Detect which cell encompasses the target text, then output its [x, y] center coordinate. 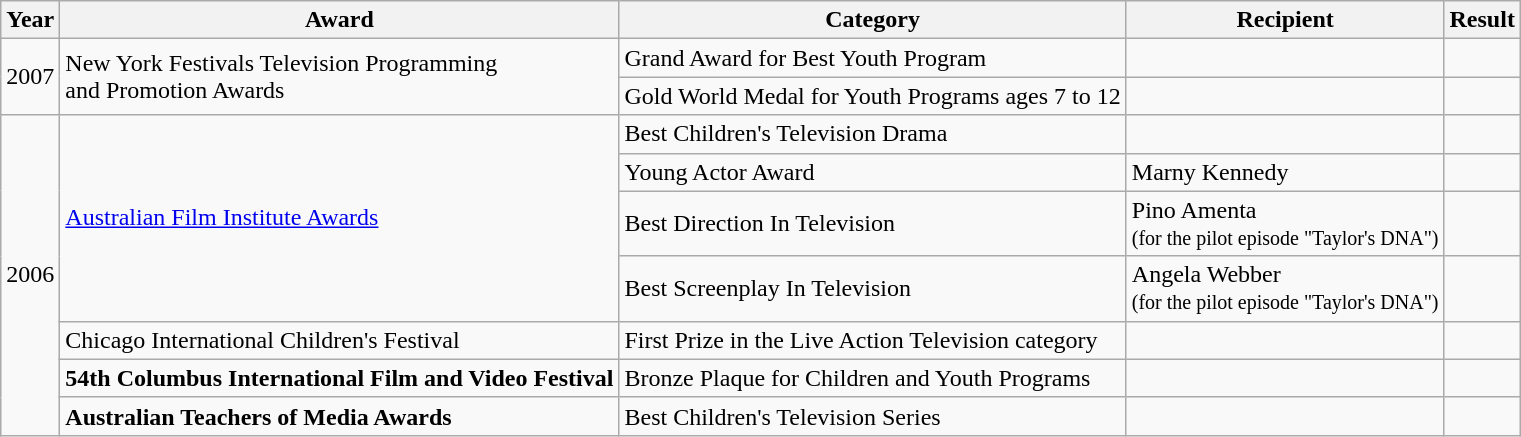
Young Actor Award [872, 172]
2007 [30, 77]
Gold World Medal for Youth Programs ages 7 to 12 [872, 96]
Award [340, 20]
Australian Teachers of Media Awards [340, 416]
Bronze Plaque for Children and Youth Programs [872, 378]
Best Screenplay In Television [872, 288]
Best Children's Television Series [872, 416]
Pino Amenta(for the pilot episode "Taylor's DNA") [1285, 224]
Marny Kennedy [1285, 172]
Year [30, 20]
Grand Award for Best Youth Program [872, 58]
54th Columbus International Film and Video Festival [340, 378]
Angela Webber(for the pilot episode "Taylor's DNA") [1285, 288]
First Prize in the Live Action Television category [872, 340]
2006 [30, 275]
Category [872, 20]
Recipient [1285, 20]
Chicago International Children's Festival [340, 340]
Best Direction In Television [872, 224]
Australian Film Institute Awards [340, 218]
New York Festivals Television Programmingand Promotion Awards [340, 77]
Result [1482, 20]
Best Children's Television Drama [872, 134]
